From the cell containing the given text, extract its center point as [X, Y] coordinate. 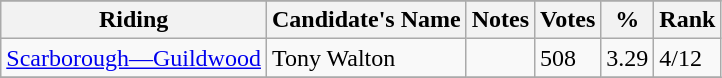
Riding [134, 20]
Scarborough—Guildwood [134, 58]
Tony Walton [366, 58]
% [628, 20]
508 [568, 58]
3.29 [628, 58]
Notes [500, 20]
Rank [688, 20]
4/12 [688, 58]
Votes [568, 20]
Candidate's Name [366, 20]
